Provide the (x, y) coordinate of the cell's center where the given text is located.  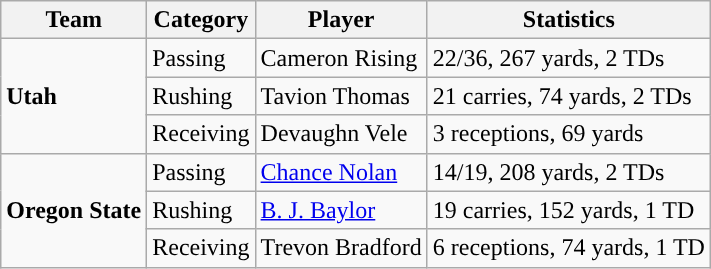
14/19, 208 yards, 2 TDs (568, 172)
B. J. Baylor (341, 210)
Oregon State (74, 210)
Utah (74, 96)
Devaughn Vele (341, 134)
Statistics (568, 20)
Player (341, 20)
6 receptions, 74 yards, 1 TD (568, 248)
Tavion Thomas (341, 96)
Cameron Rising (341, 58)
21 carries, 74 yards, 2 TDs (568, 96)
22/36, 267 yards, 2 TDs (568, 58)
Chance Nolan (341, 172)
3 receptions, 69 yards (568, 134)
Category (201, 20)
19 carries, 152 yards, 1 TD (568, 210)
Trevon Bradford (341, 248)
Team (74, 20)
